From the cell containing the given text, extract its center point as [X, Y] coordinate. 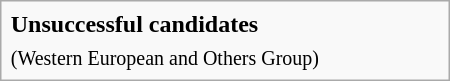
Unsuccessful candidates [224, 24]
(Western European and Others Group) [224, 57]
